Find where the given text appears and provide that cell's center as [X, Y] coordinate. 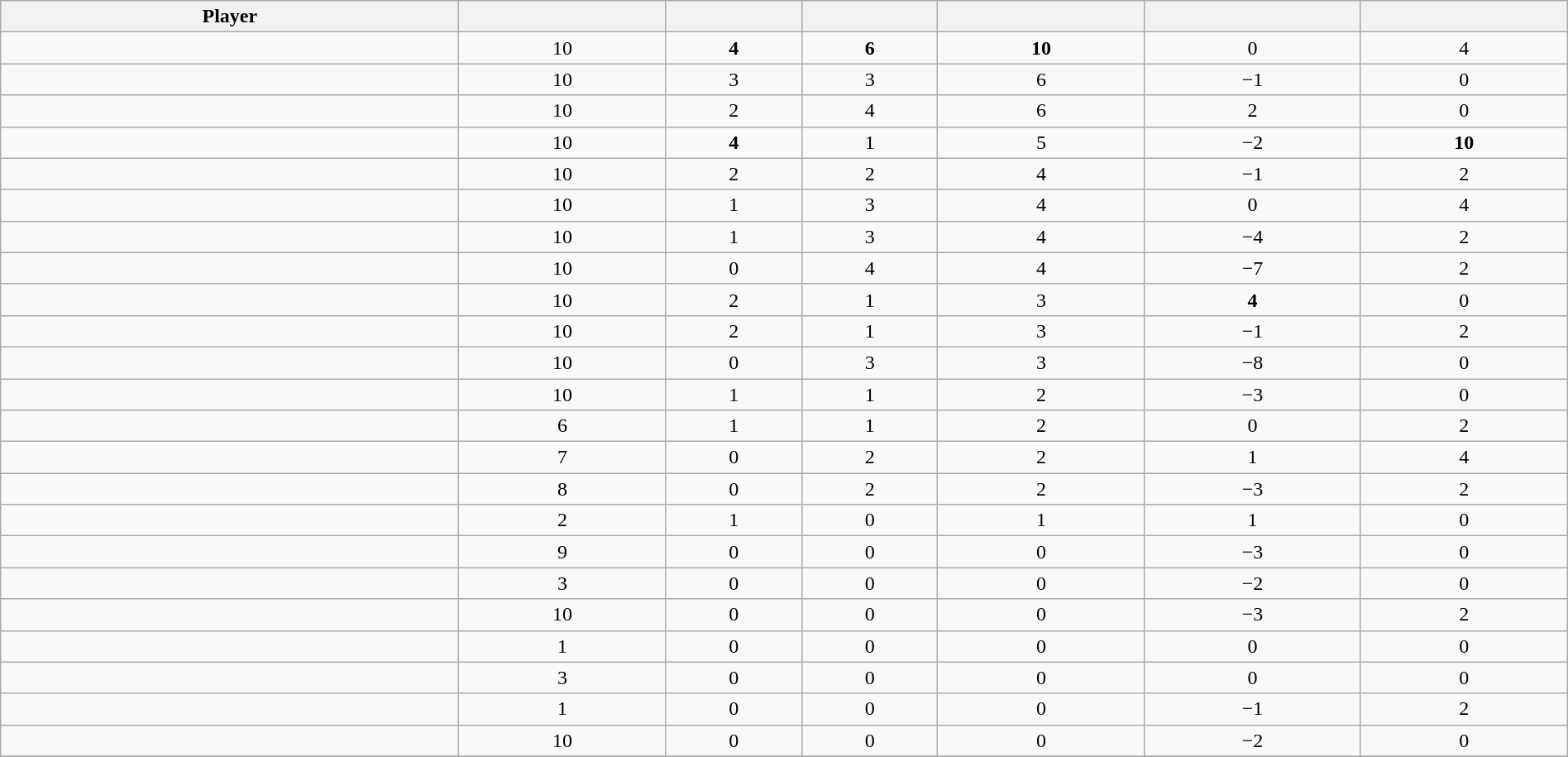
9 [562, 552]
−4 [1252, 237]
5 [1041, 142]
−7 [1252, 268]
8 [562, 489]
−8 [1252, 362]
Player [230, 17]
7 [562, 458]
